Search for the cell housing the specified text and yield its [x, y] center coordinate. 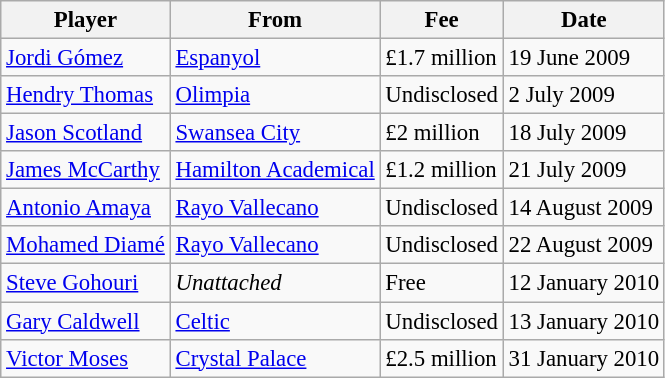
Celtic [275, 321]
2 July 2009 [584, 95]
Hendry Thomas [86, 95]
£2 million [442, 133]
21 July 2009 [584, 170]
Swansea City [275, 133]
Hamilton Academical [275, 170]
From [275, 20]
22 August 2009 [584, 245]
12 January 2010 [584, 283]
Olimpia [275, 95]
14 August 2009 [584, 208]
Antonio Amaya [86, 208]
Date [584, 20]
Jordi Gómez [86, 58]
£1.7 million [442, 58]
Steve Gohouri [86, 283]
Gary Caldwell [86, 321]
Mohamed Diamé [86, 245]
James McCarthy [86, 170]
Free [442, 283]
13 January 2010 [584, 321]
Victor Moses [86, 358]
£1.2 million [442, 170]
Unattached [275, 283]
£2.5 million [442, 358]
Crystal Palace [275, 358]
19 June 2009 [584, 58]
Jason Scotland [86, 133]
Espanyol [275, 58]
31 January 2010 [584, 358]
Player [86, 20]
Fee [442, 20]
18 July 2009 [584, 133]
